Search for the cell housing the specified text and yield its (X, Y) center coordinate. 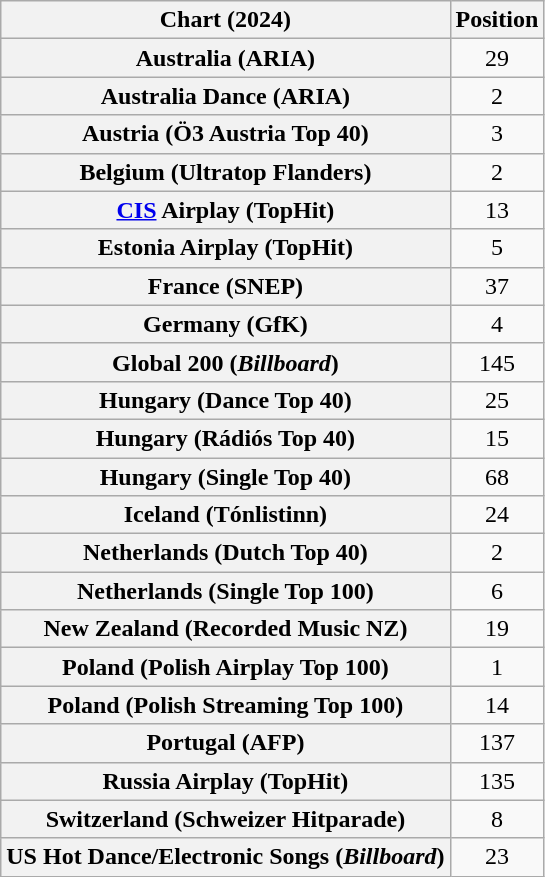
Russia Airplay (TopHit) (226, 781)
Switzerland (Schweizer Hitparade) (226, 819)
Portugal (AFP) (226, 743)
Poland (Polish Airplay Top 100) (226, 667)
145 (497, 362)
4 (497, 324)
Netherlands (Single Top 100) (226, 591)
Iceland (Tónlistinn) (226, 515)
Hungary (Dance Top 40) (226, 400)
US Hot Dance/Electronic Songs (Billboard) (226, 857)
14 (497, 705)
Austria (Ö3 Austria Top 40) (226, 134)
13 (497, 210)
Global 200 (Billboard) (226, 362)
25 (497, 400)
135 (497, 781)
Germany (GfK) (226, 324)
Hungary (Single Top 40) (226, 477)
Chart (2024) (226, 20)
68 (497, 477)
New Zealand (Recorded Music NZ) (226, 629)
Estonia Airplay (TopHit) (226, 248)
Position (497, 20)
19 (497, 629)
Poland (Polish Streaming Top 100) (226, 705)
CIS Airplay (TopHit) (226, 210)
5 (497, 248)
24 (497, 515)
137 (497, 743)
15 (497, 438)
23 (497, 857)
Belgium (Ultratop Flanders) (226, 172)
37 (497, 286)
6 (497, 591)
Hungary (Rádiós Top 40) (226, 438)
France (SNEP) (226, 286)
29 (497, 58)
Australia Dance (ARIA) (226, 96)
8 (497, 819)
Australia (ARIA) (226, 58)
3 (497, 134)
Netherlands (Dutch Top 40) (226, 553)
1 (497, 667)
